Scan for the cell matching the given text and deliver its [x, y] coordinate at center. 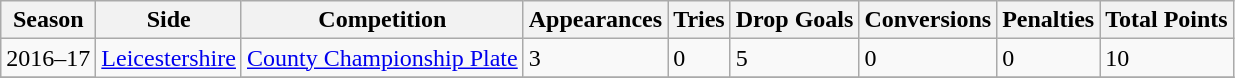
Appearances [595, 20]
5 [794, 58]
Side [169, 20]
Total Points [1167, 20]
Conversions [928, 20]
Penalties [1048, 20]
3 [595, 58]
Tries [700, 20]
Competition [382, 20]
10 [1167, 58]
2016–17 [48, 58]
Leicestershire [169, 58]
County Championship Plate [382, 58]
Drop Goals [794, 20]
Season [48, 20]
